Scan for the cell matching the given text and deliver its (x, y) coordinate at center. 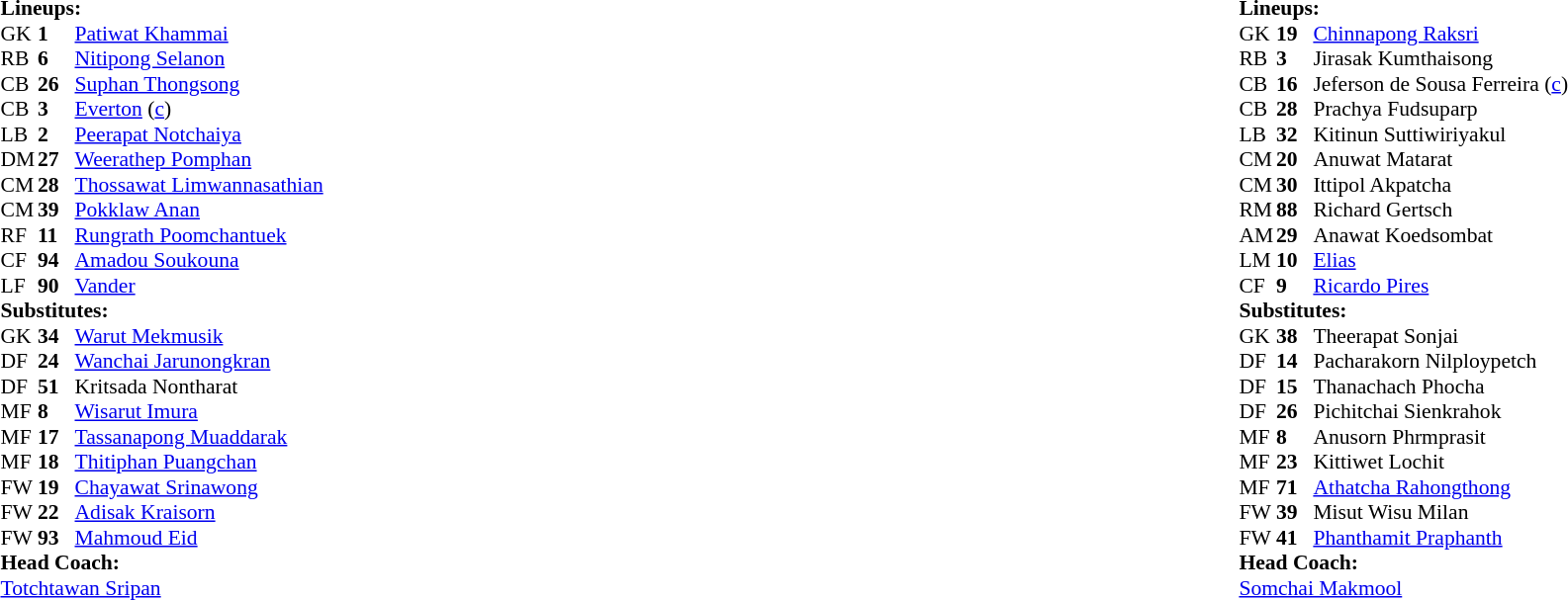
Thitiphan Puangchan (200, 462)
RF (19, 235)
18 (56, 462)
Anusorn Phrmprasit (1440, 437)
Tassanapong Muaddarak (200, 437)
Theerapat Sonjai (1440, 336)
Ricardo Pires (1440, 286)
Peerapat Notchaiya (200, 134)
LF (19, 286)
Amadou Soukouna (200, 260)
LM (1257, 260)
Thossawat Limwannasathian (200, 185)
1 (56, 34)
14 (1295, 361)
Vander (200, 286)
Warut Mekmusik (200, 336)
11 (56, 235)
34 (56, 336)
32 (1295, 134)
Adisak Kraisorn (200, 513)
41 (1295, 538)
88 (1295, 211)
Misut Wisu Milan (1440, 513)
90 (56, 286)
Patiwat Khammai (200, 34)
Athatcha Rahongthong (1440, 487)
Jirasak Kumthaisong (1440, 58)
38 (1295, 336)
Elias (1440, 260)
Anawat Koedsombat (1440, 235)
Pacharakorn Nilploypetch (1440, 361)
2 (56, 134)
Thanachach Phocha (1440, 386)
Kitinun Suttiwiriyakul (1440, 134)
30 (1295, 185)
Kittiwet Lochit (1440, 462)
Pokklaw Anan (200, 211)
Richard Gertsch (1440, 211)
Anuwat Matarat (1440, 159)
AM (1257, 235)
Wisarut Imura (200, 412)
Wanchai Jarunongkran (200, 361)
10 (1295, 260)
17 (56, 437)
Pichitchai Sienkrahok (1440, 412)
15 (1295, 386)
29 (1295, 235)
20 (1295, 159)
9 (1295, 286)
Ittipol Akpatcha (1440, 185)
6 (56, 58)
DM (19, 159)
Phanthamit Praphanth (1440, 538)
Prachya Fudsuparp (1440, 110)
Weerathep Pomphan (200, 159)
Nitipong Selanon (200, 58)
Chinnapong Raksri (1440, 34)
93 (56, 538)
Kritsada Nontharat (200, 386)
Jeferson de Sousa Ferreira (c) (1440, 84)
94 (56, 260)
Chayawat Srinawong (200, 487)
23 (1295, 462)
27 (56, 159)
24 (56, 361)
51 (56, 386)
16 (1295, 84)
Mahmoud Eid (200, 538)
RM (1257, 211)
71 (1295, 487)
Suphan Thongsong (200, 84)
Everton (c) (200, 110)
22 (56, 513)
Rungrath Poomchantuek (200, 235)
